Scan for the cell matching the given text and deliver its [X, Y] coordinate at center. 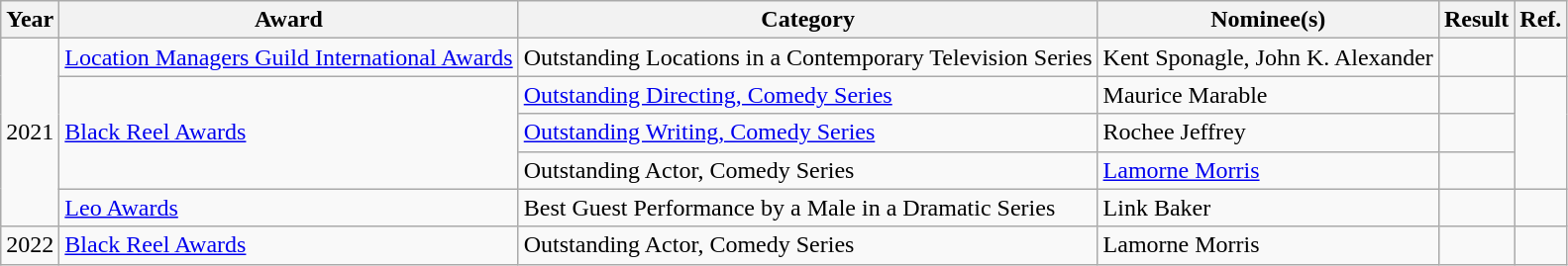
Leo Awards [289, 208]
Category [808, 20]
Outstanding Directing, Comedy Series [808, 95]
Maurice Marable [1268, 95]
Rochee Jeffrey [1268, 133]
Nominee(s) [1268, 20]
Best Guest Performance by a Male in a Dramatic Series [808, 208]
Outstanding Writing, Comedy Series [808, 133]
Link Baker [1268, 208]
Year [30, 20]
Location Managers Guild International Awards [289, 57]
Ref. [1541, 20]
Award [289, 20]
Result [1476, 20]
Kent Sponagle, John K. Alexander [1268, 57]
Outstanding Locations in a Contemporary Television Series [808, 57]
2021 [30, 133]
2022 [30, 245]
